Extract the (X, Y) coordinate from the center of the cell holding the provided text.  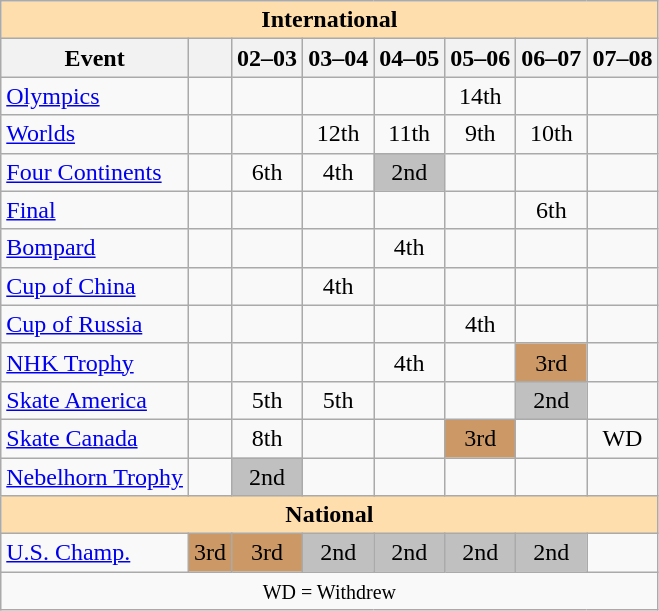
8th (268, 438)
04–05 (410, 58)
Skate America (95, 400)
Skate Canada (95, 438)
International (330, 20)
06–07 (552, 58)
WD (622, 438)
Cup of China (95, 286)
NHK Trophy (95, 362)
03–04 (338, 58)
National (330, 515)
12th (338, 134)
Four Continents (95, 172)
14th (480, 96)
07–08 (622, 58)
Final (95, 210)
WD = Withdrew (330, 591)
U.S. Champ. (95, 553)
Bompard (95, 248)
Worlds (95, 134)
Olympics (95, 96)
Nebelhorn Trophy (95, 477)
Cup of Russia (95, 324)
10th (552, 134)
05–06 (480, 58)
9th (480, 134)
Event (95, 58)
02–03 (268, 58)
11th (410, 134)
